Scan for the cell matching the given text and deliver its (x, y) coordinate at center. 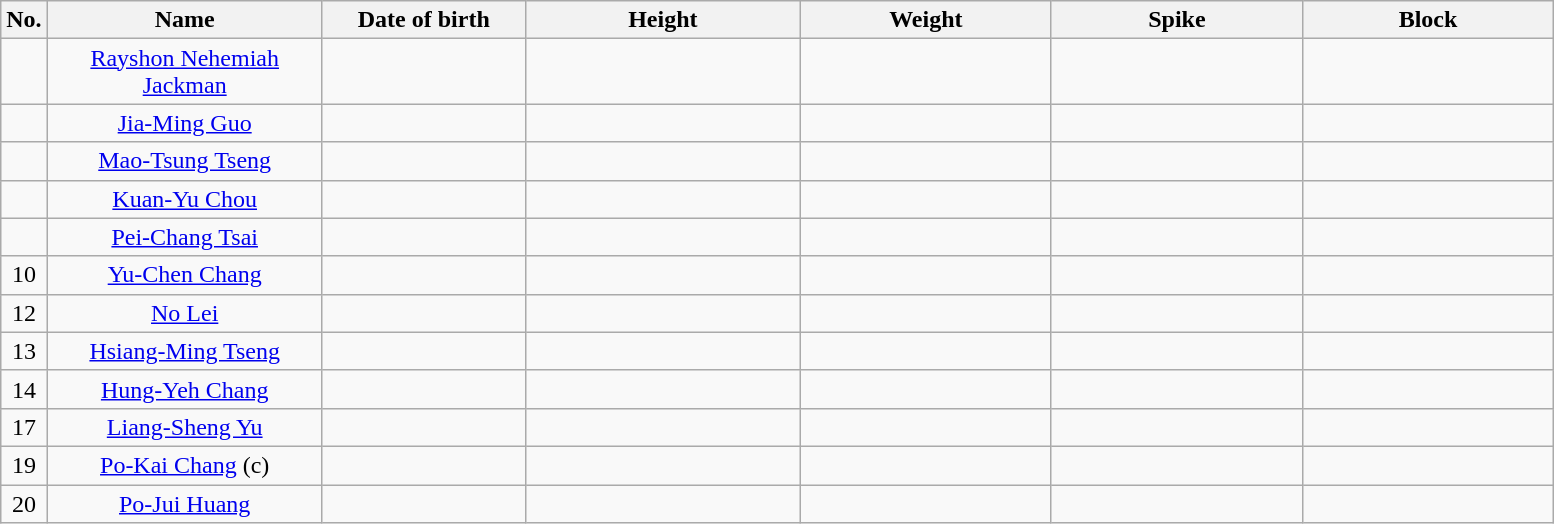
Kuan-Yu Chou (184, 199)
19 (24, 465)
10 (24, 275)
Mao-Tsung Tseng (184, 161)
Po-Jui Huang (184, 503)
12 (24, 313)
Name (184, 20)
Yu-Chen Chang (184, 275)
Weight (926, 20)
13 (24, 351)
Spike (1176, 20)
No Lei (184, 313)
20 (24, 503)
Rayshon Nehemiah Jackman (184, 72)
No. (24, 20)
Hung-Yeh Chang (184, 389)
Pei-Chang Tsai (184, 237)
Date of birth (424, 20)
14 (24, 389)
17 (24, 427)
Height (662, 20)
Jia-Ming Guo (184, 123)
Hsiang-Ming Tseng (184, 351)
Liang-Sheng Yu (184, 427)
Block (1428, 20)
Po-Kai Chang (c) (184, 465)
